Capture the cell that displays the provided text and extract its [x, y] central coordinate. 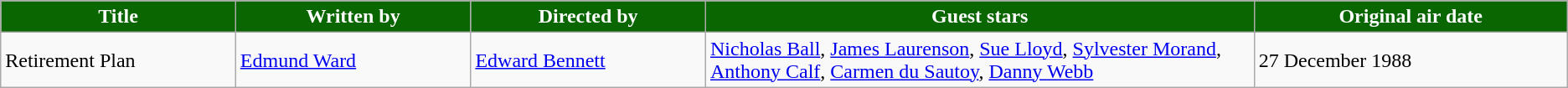
Edmund Ward [353, 60]
Retirement Plan [119, 60]
Edward Bennett [588, 60]
Title [119, 17]
Nicholas Ball, James Laurenson, Sue Lloyd, Sylvester Morand, Anthony Calf, Carmen du Sautoy, Danny Webb [980, 60]
Guest stars [980, 17]
Directed by [588, 17]
Written by [353, 17]
Original air date [1411, 17]
27 December 1988 [1411, 60]
